Identify which cell holds the provided text, then report its (x, y) central coordinate. 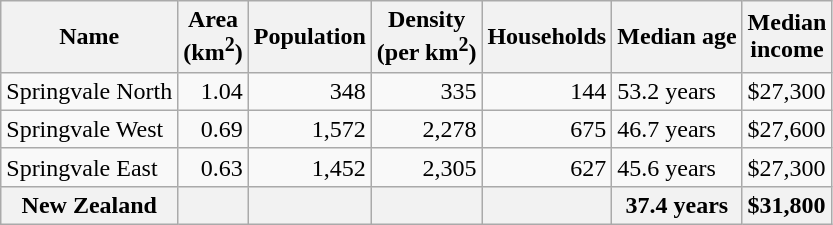
2,305 (426, 167)
348 (310, 91)
1,452 (310, 167)
Median age (677, 37)
2,278 (426, 129)
0.69 (213, 129)
$27,600 (787, 129)
335 (426, 91)
46.7 years (677, 129)
Name (90, 37)
53.2 years (677, 91)
Medianincome (787, 37)
Households (547, 37)
Springvale North (90, 91)
Density(per km2) (426, 37)
Population (310, 37)
Springvale West (90, 129)
1,572 (310, 129)
1.04 (213, 91)
627 (547, 167)
Springvale East (90, 167)
Area(km2) (213, 37)
45.6 years (677, 167)
37.4 years (677, 205)
144 (547, 91)
0.63 (213, 167)
$31,800 (787, 205)
New Zealand (90, 205)
675 (547, 129)
